Find where the given text appears and provide that cell's center as (X, Y) coordinate. 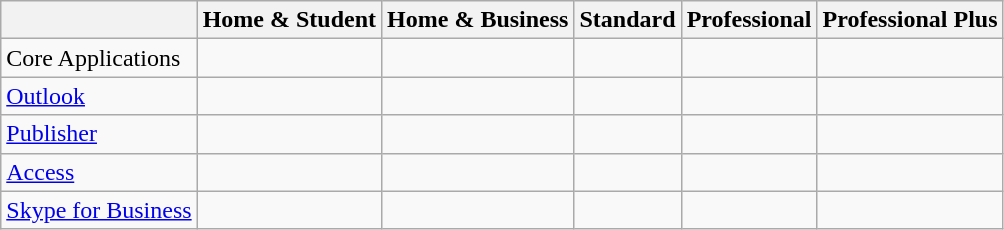
Home & Student (289, 20)
Publisher (99, 134)
Core Applications (99, 58)
Access (99, 172)
Home & Business (478, 20)
Outlook (99, 96)
Professional Plus (910, 20)
Professional (749, 20)
Skype for Business (99, 210)
Standard (628, 20)
